Identify which cell holds the provided text, then report its (x, y) central coordinate. 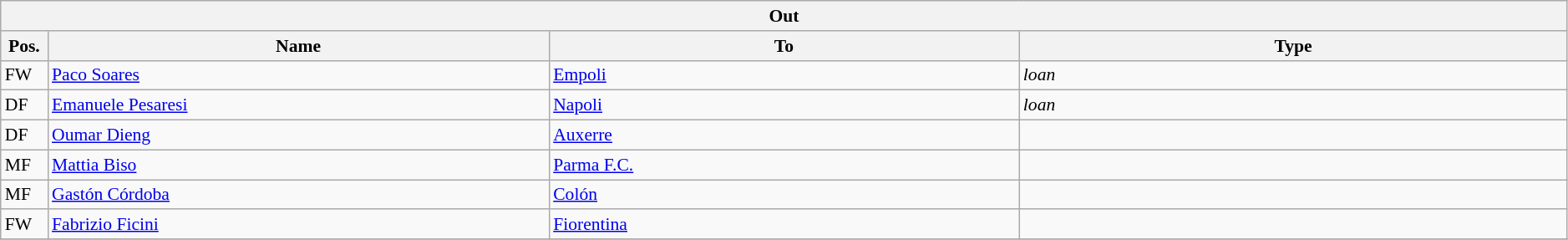
Paco Soares (298, 75)
To (784, 46)
Colón (784, 195)
Name (298, 46)
Oumar Dieng (298, 135)
Auxerre (784, 135)
Parma F.C. (784, 165)
Emanuele Pesaresi (298, 105)
Out (784, 16)
Type (1293, 46)
Mattia Biso (298, 165)
Gastón Córdoba (298, 195)
Napoli (784, 105)
Fiorentina (784, 225)
Empoli (784, 75)
Fabrizio Ficini (298, 225)
Pos. (24, 46)
